Determine the (X, Y) coordinate at the center of the cell enclosing the given text.  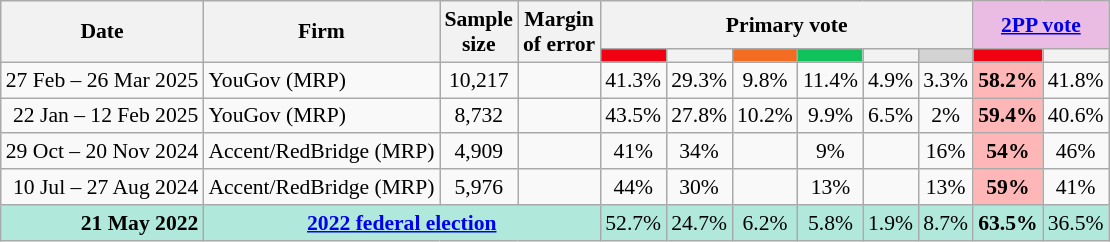
59.4% (1008, 116)
2022 federal election (402, 223)
8.7% (946, 223)
5,976 (479, 187)
27 Feb – 26 Mar 2025 (102, 80)
Date (102, 32)
9.8% (765, 80)
10 Jul – 27 Aug 2024 (102, 187)
40.6% (1076, 116)
34% (699, 152)
29 Oct – 20 Nov 2024 (102, 152)
16% (946, 152)
4.9% (890, 80)
22 Jan – 12 Feb 2025 (102, 116)
10,217 (479, 80)
9.9% (830, 116)
8,732 (479, 116)
3.3% (946, 80)
41.8% (1076, 80)
41.3% (633, 80)
9% (830, 152)
30% (699, 187)
29.3% (699, 80)
5.8% (830, 223)
52.7% (633, 223)
11.4% (830, 80)
59% (1008, 187)
46% (1076, 152)
6.5% (890, 116)
Samplesize (479, 32)
6.2% (765, 223)
54% (1008, 152)
10.2% (765, 116)
63.5% (1008, 223)
36.5% (1076, 223)
2PP vote (1040, 25)
Firm (321, 32)
27.8% (699, 116)
21 May 2022 (102, 223)
2% (946, 116)
58.2% (1008, 80)
4,909 (479, 152)
24.7% (699, 223)
43.5% (633, 116)
1.9% (890, 223)
44% (633, 187)
Marginof error (559, 32)
Primary vote (786, 25)
